Search for the cell housing the specified text and yield its [X, Y] center coordinate. 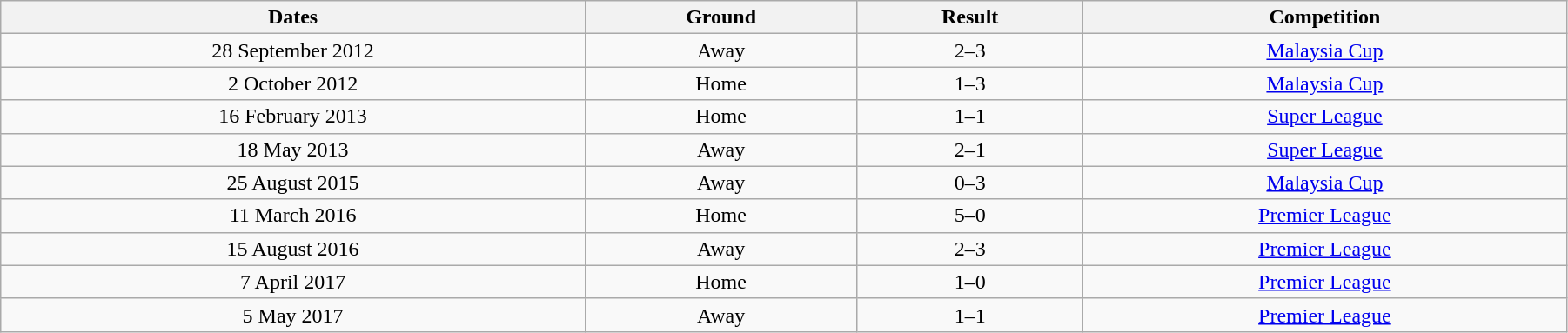
25 August 2015 [293, 183]
7 April 2017 [293, 282]
2–1 [970, 150]
Competition [1324, 17]
11 March 2016 [293, 216]
Dates [293, 17]
1–0 [970, 282]
15 August 2016 [293, 249]
Ground [720, 17]
1–3 [970, 83]
16 February 2013 [293, 117]
5–0 [970, 216]
5 May 2017 [293, 315]
28 September 2012 [293, 50]
2 October 2012 [293, 83]
18 May 2013 [293, 150]
Result [970, 17]
0–3 [970, 183]
